Search for the cell housing the specified text and yield its (X, Y) center coordinate. 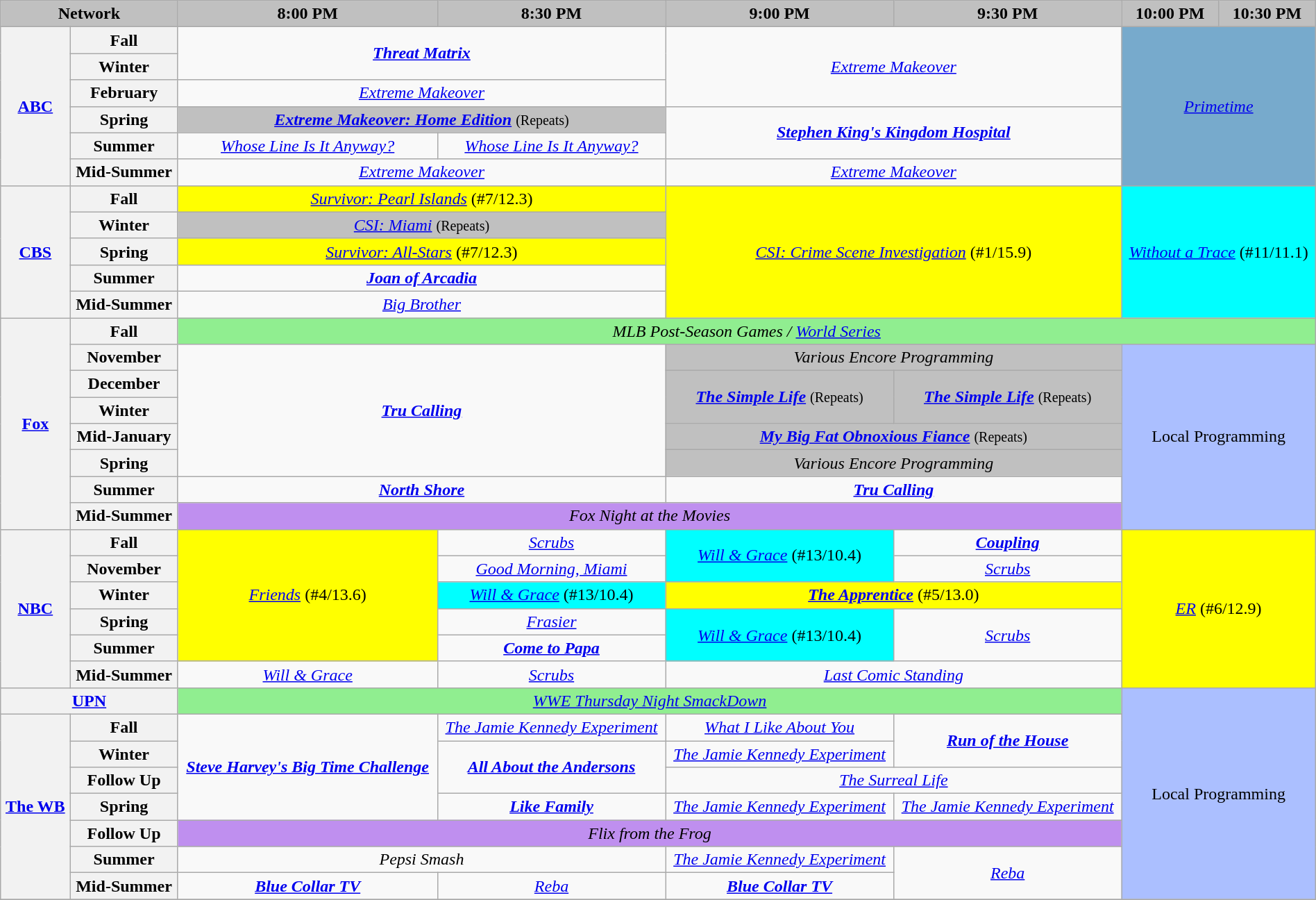
Frasier (551, 622)
10:30 PM (1267, 14)
Extreme Makeover: Home Edition (Repeats) (422, 119)
Friends (#4/13.6) (307, 595)
Pepsi Smash (422, 860)
10:00 PM (1170, 14)
NBC (35, 608)
Come to Papa (551, 648)
February (124, 93)
North Shore (422, 490)
Primetime (1219, 106)
WWE Thursday Night SmackDown (650, 701)
Survivor: All-Stars (#7/12.3) (422, 251)
CSI: Miami (Repeats) (422, 225)
Fox Night at the Movies (650, 516)
9:00 PM (780, 14)
ER (#6/12.9) (1219, 608)
Good Morning, Miami (551, 569)
ABC (35, 106)
What I Like About You (780, 727)
Survivor: Pearl Islands (#7/12.3) (422, 199)
My Big Fat Obnoxious Fiance (Repeats) (894, 437)
Mid-January (124, 437)
Last Comic Standing (894, 674)
CBS (35, 251)
Steve Harvey's Big Time Challenge (307, 767)
Big Brother (422, 304)
December (124, 384)
MLB Post-Season Games / World Series (747, 331)
The Apprentice (#5/13.0) (894, 595)
8:00 PM (307, 14)
Run of the House (1008, 740)
Network (89, 14)
Fox (35, 424)
Joan of Arcadia (422, 278)
UPN (89, 701)
CSI: Crime Scene Investigation (#1/15.9) (894, 251)
Flix from the Frog (650, 833)
All About the Andersons (551, 767)
Coupling (1008, 542)
9:30 PM (1008, 14)
8:30 PM (551, 14)
The WB (35, 806)
Threat Matrix (422, 53)
Stephen King's Kingdom Hospital (894, 133)
Will & Grace (307, 674)
The Surreal Life (894, 781)
Without a Trace (#11/11.1) (1219, 251)
Like Family (551, 807)
